Extract the [X, Y] coordinate from the center of the cell holding the provided text.  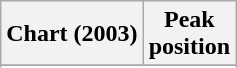
Peakposition [189, 34]
Chart (2003) [72, 34]
